Search for the cell housing the specified text and yield its (x, y) center coordinate. 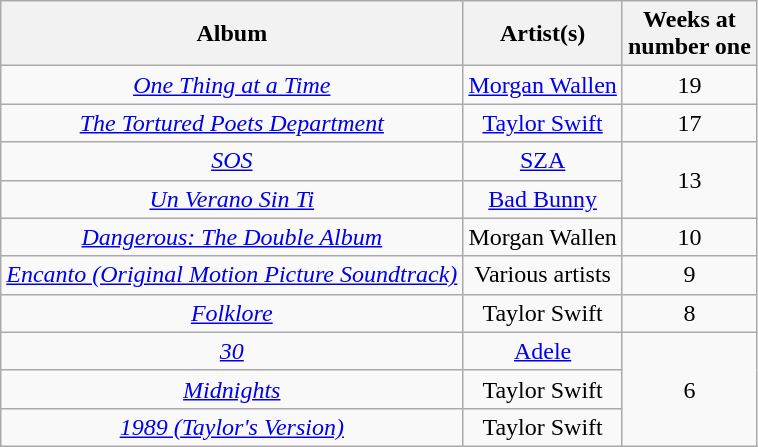
10 (689, 237)
Un Verano Sin Ti (232, 199)
Weeks atnumber one (689, 34)
The Tortured Poets Department (232, 123)
Album (232, 34)
Various artists (543, 275)
Adele (543, 351)
Midnights (232, 389)
Artist(s) (543, 34)
13 (689, 180)
Folklore (232, 313)
17 (689, 123)
6 (689, 389)
SZA (543, 161)
19 (689, 85)
One Thing at a Time (232, 85)
30 (232, 351)
9 (689, 275)
8 (689, 313)
Bad Bunny (543, 199)
Encanto (Original Motion Picture Soundtrack) (232, 275)
1989 (Taylor's Version) (232, 427)
Dangerous: The Double Album (232, 237)
SOS (232, 161)
